Detect which cell encompasses the target text, then output its [x, y] center coordinate. 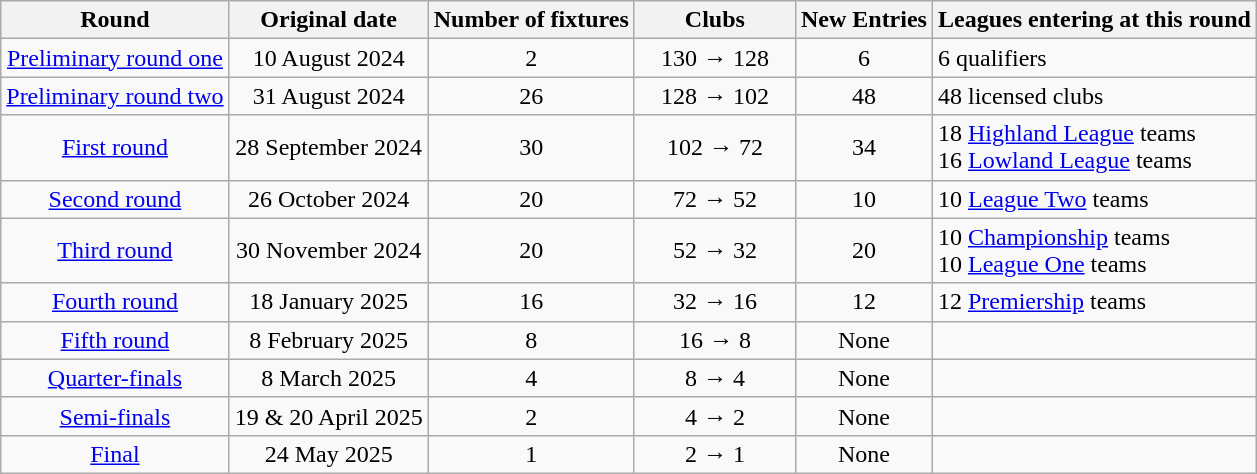
10 League Two teams [1094, 199]
128 → 102 [714, 96]
30 [531, 148]
Number of fixtures [531, 20]
48 licensed clubs [1094, 96]
8 [531, 340]
10 [864, 199]
32 → 16 [714, 302]
10 Championship teams10 League One teams [1094, 250]
Final [115, 454]
16 → 8 [714, 340]
Leagues entering at this round [1094, 20]
1 [531, 454]
4 [531, 378]
24 May 2025 [328, 454]
52 → 32 [714, 250]
Second round [115, 199]
2 → 1 [714, 454]
First round [115, 148]
26 October 2024 [328, 199]
New Entries [864, 20]
18 Highland League teams16 Lowland League teams [1094, 148]
12 [864, 302]
Preliminary round one [115, 58]
8 February 2025 [328, 340]
Third round [115, 250]
26 [531, 96]
34 [864, 148]
19 & 20 April 2025 [328, 416]
8 March 2025 [328, 378]
130 → 128 [714, 58]
Round [115, 20]
Original date [328, 20]
6 qualifiers [1094, 58]
Semi-finals [115, 416]
16 [531, 302]
10 August 2024 [328, 58]
102 → 72 [714, 148]
Fourth round [115, 302]
4 → 2 [714, 416]
Preliminary round two [115, 96]
72 → 52 [714, 199]
Quarter-finals [115, 378]
Clubs [714, 20]
48 [864, 96]
30 November 2024 [328, 250]
12 Premiership teams [1094, 302]
31 August 2024 [328, 96]
28 September 2024 [328, 148]
18 January 2025 [328, 302]
Fifth round [115, 340]
6 [864, 58]
8 → 4 [714, 378]
